For the text-containing cell, return its midpoint in (x, y) coordinate format. 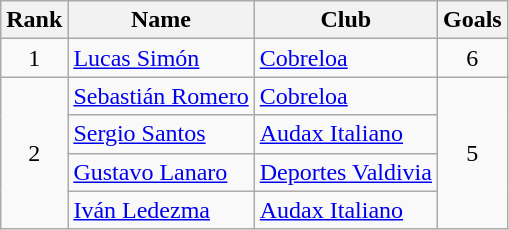
Club (346, 20)
Sebastián Romero (161, 96)
Gustavo Lanaro (161, 172)
Goals (472, 20)
Sergio Santos (161, 134)
6 (472, 58)
Rank (34, 20)
Iván Ledezma (161, 210)
2 (34, 153)
Deportes Valdivia (346, 172)
1 (34, 58)
5 (472, 153)
Lucas Simón (161, 58)
Name (161, 20)
